Return [x, y] of the center of cell containing provided text 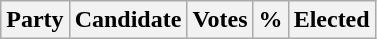
Candidate [128, 20]
Elected [332, 20]
% [270, 20]
Party [35, 20]
Votes [220, 20]
